Pinpoint the cell where the given text exists, returning its [x, y] midpoint coordinate. 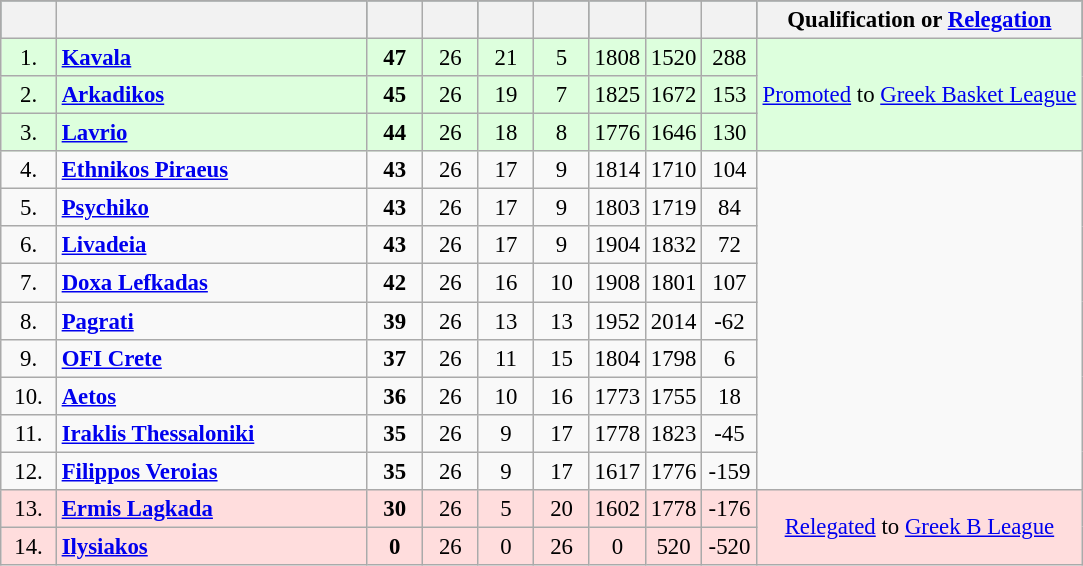
15 [562, 358]
Pagrati [212, 321]
1825 [617, 95]
Ermis Lagkada [212, 509]
7. [29, 283]
1. [29, 58]
1832 [673, 245]
47 [395, 58]
12. [29, 471]
1617 [617, 471]
14. [29, 546]
130 [730, 133]
1646 [673, 133]
6. [29, 245]
45 [395, 95]
1755 [673, 396]
5. [29, 208]
-45 [730, 433]
37 [395, 358]
3. [29, 133]
107 [730, 283]
1801 [673, 283]
1773 [617, 396]
1808 [617, 58]
6 [730, 358]
39 [395, 321]
13. [29, 509]
-62 [730, 321]
4. [29, 170]
288 [730, 58]
11 [506, 358]
OFI Crete [212, 358]
Ilysiakos [212, 546]
104 [730, 170]
Promoted to Greek Basket League [919, 96]
1803 [617, 208]
-520 [730, 546]
153 [730, 95]
42 [395, 283]
1672 [673, 95]
-176 [730, 509]
1908 [617, 283]
Iraklis Thessaloniki [212, 433]
1602 [617, 509]
8. [29, 321]
1710 [673, 170]
1814 [617, 170]
Qualification or Relegation [919, 20]
36 [395, 396]
2. [29, 95]
19 [506, 95]
1719 [673, 208]
1823 [673, 433]
9. [29, 358]
72 [730, 245]
20 [562, 509]
Psychiko [212, 208]
1804 [617, 358]
84 [730, 208]
520 [673, 546]
1520 [673, 58]
11. [29, 433]
7 [562, 95]
2014 [673, 321]
Filippos Veroias [212, 471]
Aetos [212, 396]
10. [29, 396]
21 [506, 58]
Lavrio [212, 133]
Arkadikos [212, 95]
30 [395, 509]
44 [395, 133]
8 [562, 133]
Livadeia [212, 245]
1904 [617, 245]
1798 [673, 358]
Relegated to Greek B League [919, 528]
Doxa Lefkadas [212, 283]
Kavala [212, 58]
-159 [730, 471]
1952 [617, 321]
Ethnikos Piraeus [212, 170]
